Detect which cell encompasses the target text, then output its (X, Y) center coordinate. 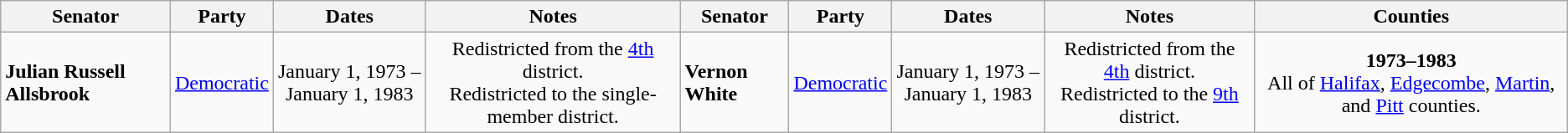
Redistricted from the 4th district. Redistricted to the 9th district. (1150, 82)
Vernon White (735, 82)
Julian Russell Allsbrook (85, 82)
Redistricted from the 4th district. Redistricted to the single-member district. (553, 82)
1973–1983 All of Halifax, Edgecombe, Martin, and Pitt counties. (1411, 82)
Counties (1411, 17)
